Find where the given text appears and provide that cell's center as [X, Y] coordinate. 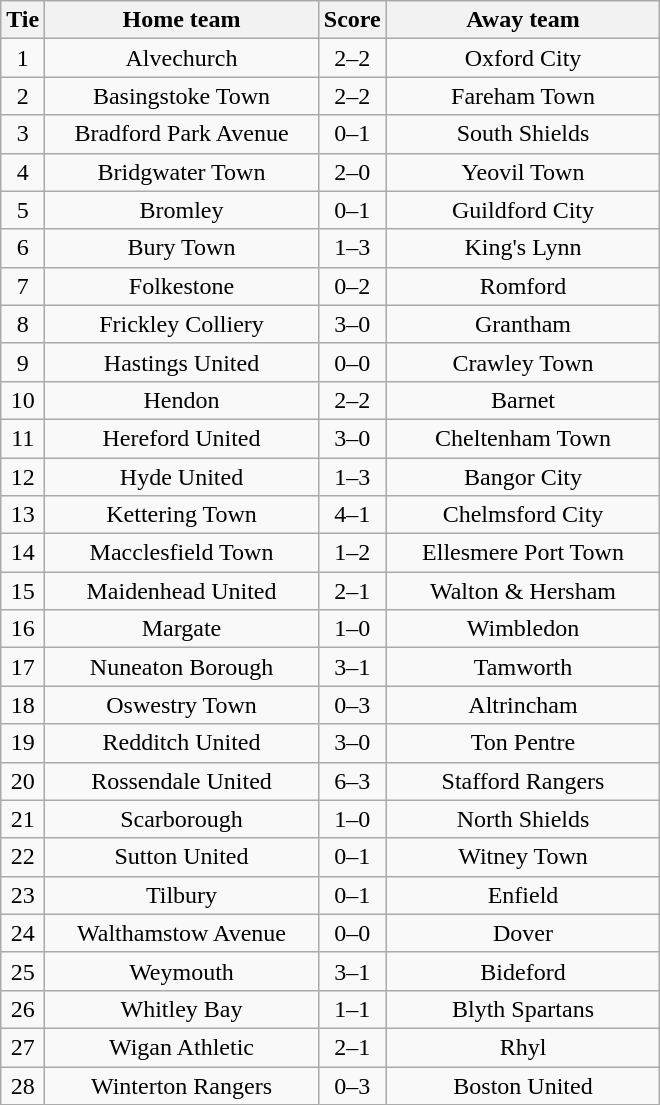
11 [23, 438]
Tamworth [523, 667]
6–3 [352, 781]
Frickley Colliery [182, 324]
Chelmsford City [523, 515]
20 [23, 781]
Home team [182, 20]
1 [23, 58]
2 [23, 96]
Oxford City [523, 58]
Dover [523, 933]
Altrincham [523, 705]
19 [23, 743]
Away team [523, 20]
0–2 [352, 286]
Weymouth [182, 971]
27 [23, 1047]
1–2 [352, 553]
Crawley Town [523, 362]
Nuneaton Borough [182, 667]
Bromley [182, 210]
23 [23, 895]
Guildford City [523, 210]
17 [23, 667]
Blyth Spartans [523, 1009]
25 [23, 971]
Walton & Hersham [523, 591]
Oswestry Town [182, 705]
9 [23, 362]
10 [23, 400]
Tie [23, 20]
Boston United [523, 1085]
Hendon [182, 400]
24 [23, 933]
Witney Town [523, 857]
Rossendale United [182, 781]
Fareham Town [523, 96]
Grantham [523, 324]
5 [23, 210]
Basingstoke Town [182, 96]
Wigan Athletic [182, 1047]
Redditch United [182, 743]
Hyde United [182, 477]
Ton Pentre [523, 743]
Kettering Town [182, 515]
Alvechurch [182, 58]
Whitley Bay [182, 1009]
4 [23, 172]
Rhyl [523, 1047]
12 [23, 477]
18 [23, 705]
Bangor City [523, 477]
26 [23, 1009]
Stafford Rangers [523, 781]
Romford [523, 286]
Walthamstow Avenue [182, 933]
South Shields [523, 134]
21 [23, 819]
Hereford United [182, 438]
22 [23, 857]
Score [352, 20]
Hastings United [182, 362]
Scarborough [182, 819]
Ellesmere Port Town [523, 553]
Macclesfield Town [182, 553]
14 [23, 553]
Tilbury [182, 895]
Bridgwater Town [182, 172]
4–1 [352, 515]
28 [23, 1085]
Maidenhead United [182, 591]
16 [23, 629]
2–0 [352, 172]
8 [23, 324]
Bideford [523, 971]
6 [23, 248]
Sutton United [182, 857]
1–1 [352, 1009]
Yeovil Town [523, 172]
Bury Town [182, 248]
3 [23, 134]
Enfield [523, 895]
Winterton Rangers [182, 1085]
13 [23, 515]
Barnet [523, 400]
Folkestone [182, 286]
Margate [182, 629]
North Shields [523, 819]
King's Lynn [523, 248]
Wimbledon [523, 629]
7 [23, 286]
Bradford Park Avenue [182, 134]
15 [23, 591]
Cheltenham Town [523, 438]
